Extract the (x, y) coordinate from the center of the cell holding the provided text.  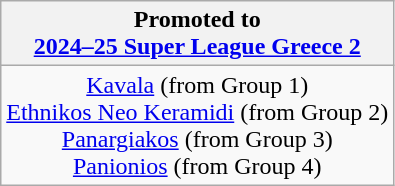
Kavala (from Group 1)Ethnikos Neo Keramidi (from Group 2)Panargiakos (from Group 3)Panionios (from Group 4) (198, 126)
Promoted to2024–25 Super League Greece 2 (198, 34)
